Detect which cell encompasses the target text, then output its (X, Y) center coordinate. 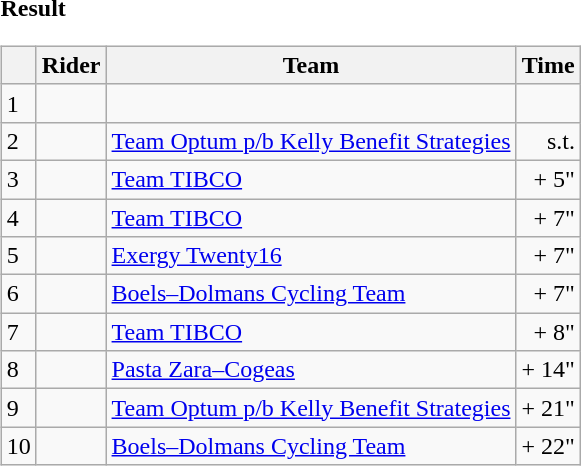
3 (18, 179)
Team (311, 65)
+ 8" (548, 332)
+ 21" (548, 408)
Pasta Zara–Cogeas (311, 370)
+ 22" (548, 446)
8 (18, 370)
1 (18, 103)
+ 14" (548, 370)
4 (18, 217)
s.t. (548, 141)
Exergy Twenty16 (311, 256)
5 (18, 256)
9 (18, 408)
6 (18, 294)
+ 5" (548, 179)
2 (18, 141)
Rider (71, 65)
10 (18, 446)
Time (548, 65)
7 (18, 332)
